Identify which cell holds the provided text, then report its (X, Y) central coordinate. 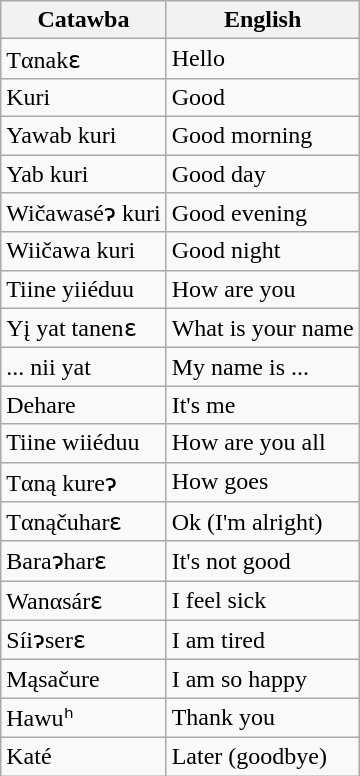
Yawab kuri (84, 135)
It's me (262, 405)
Good morning (262, 135)
Tαnakɛ (84, 59)
Wanαsárɛ (84, 601)
Tiine yiiéduu (84, 289)
How are you (262, 289)
Later (goodbye) (262, 756)
Síiɂserɛ (84, 640)
Good (262, 97)
Ok (I'm alright) (262, 522)
What is your name (262, 328)
Baraɂharɛ (84, 561)
It's not good (262, 561)
My name is ... (262, 367)
Catawba (84, 20)
... nii yat (84, 367)
Tαną kureɂ (84, 482)
I am tired (262, 640)
Dehare (84, 405)
Yį yat tanenɛ (84, 328)
I feel sick (262, 601)
Good day (262, 173)
Good night (262, 251)
Good evening (262, 213)
Yab kuri (84, 173)
Hawuʰ (84, 718)
How are you all (262, 443)
Katé (84, 756)
Tαnąčuharɛ (84, 522)
Wičawaséɂ kuri (84, 213)
How goes (262, 482)
Hello (262, 59)
Tiine wiiéduu (84, 443)
English (262, 20)
Kuri (84, 97)
Mąsačure (84, 679)
Wiičawa kuri (84, 251)
I am so happy (262, 679)
Thank you (262, 718)
